Provide the (x, y) coordinate of the cell's center where the given text is located.  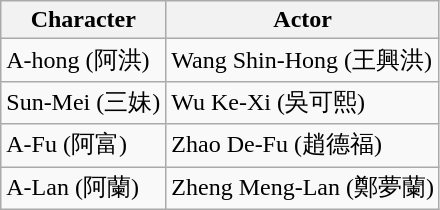
A-Lan (阿蘭) (84, 188)
Zhao De-Fu (趙德福) (303, 146)
Actor (303, 20)
A-Fu (阿富) (84, 146)
Sun-Mei (三妹) (84, 102)
A-hong (阿洪) (84, 60)
Zheng Meng-Lan (鄭夢蘭) (303, 188)
Character (84, 20)
Wang Shin-Hong (王興洪) (303, 60)
Wu Ke-Xi (吳可熙) (303, 102)
